Locate the cell with the specified text and output its [X, Y] center coordinate. 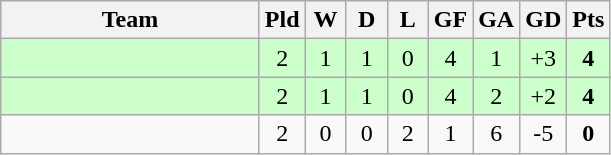
GF [450, 20]
GD [544, 20]
W [326, 20]
-5 [544, 134]
+2 [544, 96]
Pts [588, 20]
Pld [282, 20]
Team [130, 20]
GA [496, 20]
D [366, 20]
6 [496, 134]
L [408, 20]
+3 [544, 58]
